For the text-containing cell, return its midpoint in (X, Y) coordinate format. 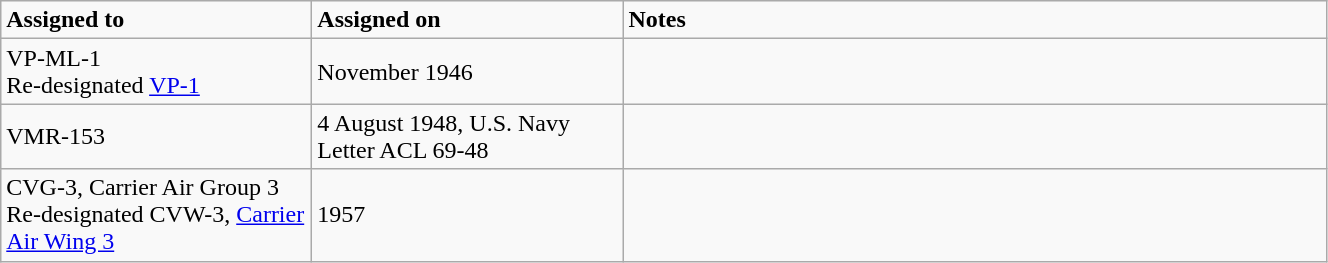
Notes (975, 20)
Assigned on (468, 20)
CVG-3, Carrier Air Group 3Re-designated CVW-3, Carrier Air Wing 3 (156, 215)
1957 (468, 215)
November 1946 (468, 72)
4 August 1948, U.S. Navy Letter ACL 69-48 (468, 136)
VP-ML-1Re-designated VP-1 (156, 72)
VMR-153 (156, 136)
Assigned to (156, 20)
